Detect which cell encompasses the target text, then output its (x, y) center coordinate. 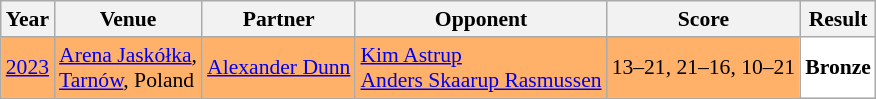
Score (704, 19)
2023 (28, 68)
Partner (278, 19)
Result (838, 19)
Opponent (480, 19)
Year (28, 19)
Bronze (838, 68)
Kim Astrup Anders Skaarup Rasmussen (480, 68)
Venue (128, 19)
Alexander Dunn (278, 68)
13–21, 21–16, 10–21 (704, 68)
Arena Jaskółka,Tarnów, Poland (128, 68)
